Locate the cell with the specified text and output its [x, y] center coordinate. 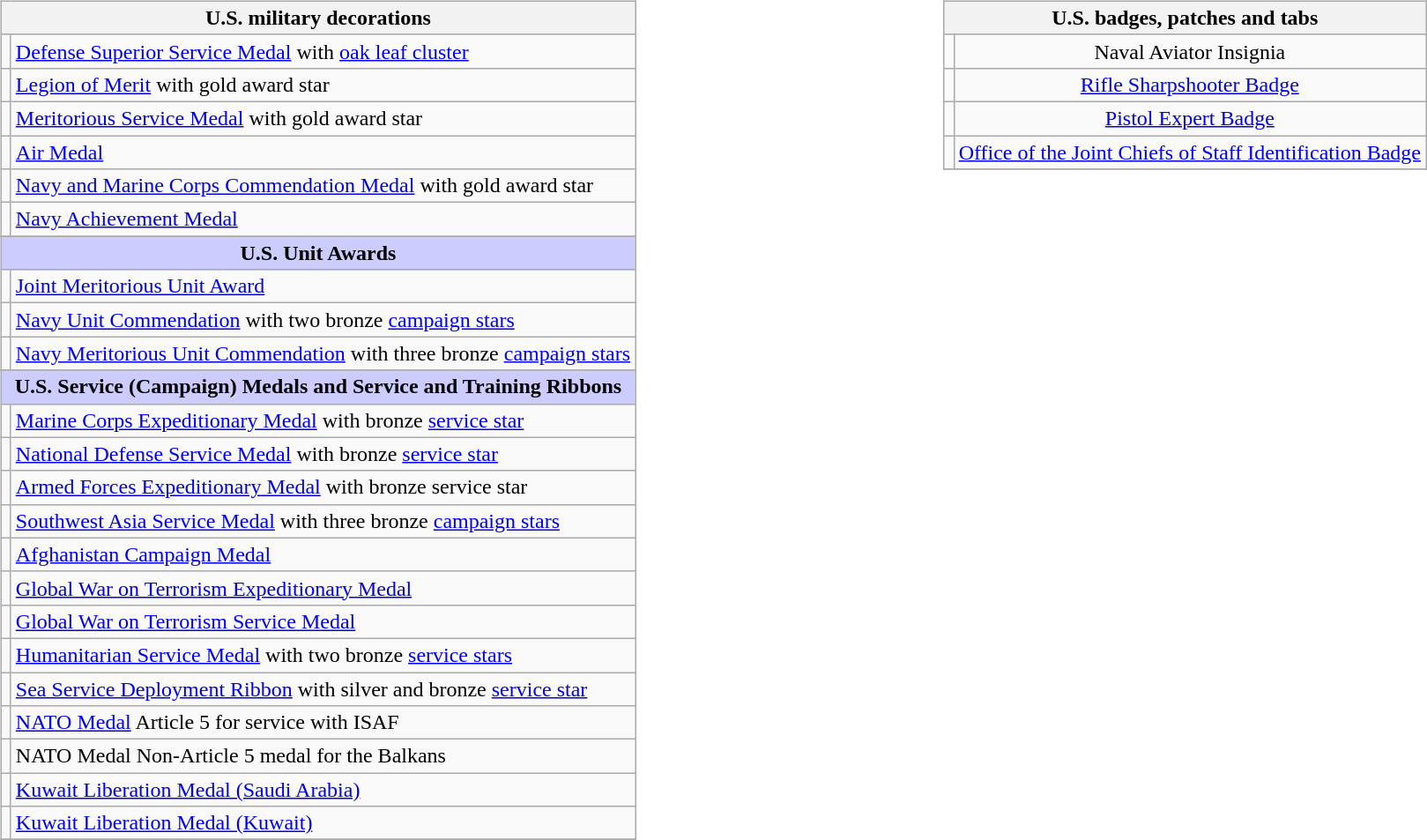
Southwest Asia Service Medal with three bronze campaign stars [323, 521]
NATO Medal Article 5 for service with ISAF [323, 723]
Global War on Terrorism Service Medal [323, 621]
Air Medal [323, 152]
Office of the Joint Chiefs of Staff Identification Badge [1190, 152]
Naval Aviator Insignia [1190, 51]
U.S. military decorations [317, 18]
Sea Service Deployment Ribbon with silver and bronze service star [323, 688]
U.S. Service (Campaign) Medals and Service and Training Ribbons [317, 387]
Defense Superior Service Medal with oak leaf cluster [323, 51]
Humanitarian Service Medal with two bronze service stars [323, 655]
Kuwait Liberation Medal (Saudi Arabia) [323, 790]
Navy Unit Commendation with two bronze campaign stars [323, 320]
Meritorious Service Medal with gold award star [323, 118]
Pistol Expert Badge [1190, 118]
Marine Corps Expeditionary Medal with bronze service star [323, 420]
U.S. badges, patches and tabs [1185, 18]
Navy Achievement Medal [323, 219]
Global War on Terrorism Expeditionary Medal [323, 588]
U.S. Unit Awards [317, 253]
Legion of Merit with gold award star [323, 85]
Rifle Sharpshooter Badge [1190, 85]
Afghanistan Campaign Medal [323, 554]
Armed Forces Expeditionary Medal with bronze service star [323, 487]
Navy and Marine Corps Commendation Medal with gold award star [323, 186]
NATO Medal Non-Article 5 medal for the Balkans [323, 756]
National Defense Service Medal with bronze service star [323, 454]
Kuwait Liberation Medal (Kuwait) [323, 823]
Navy Meritorious Unit Commendation with three bronze campaign stars [323, 353]
Joint Meritorious Unit Award [323, 286]
